Locate the cell with the specified text and output its (x, y) center coordinate. 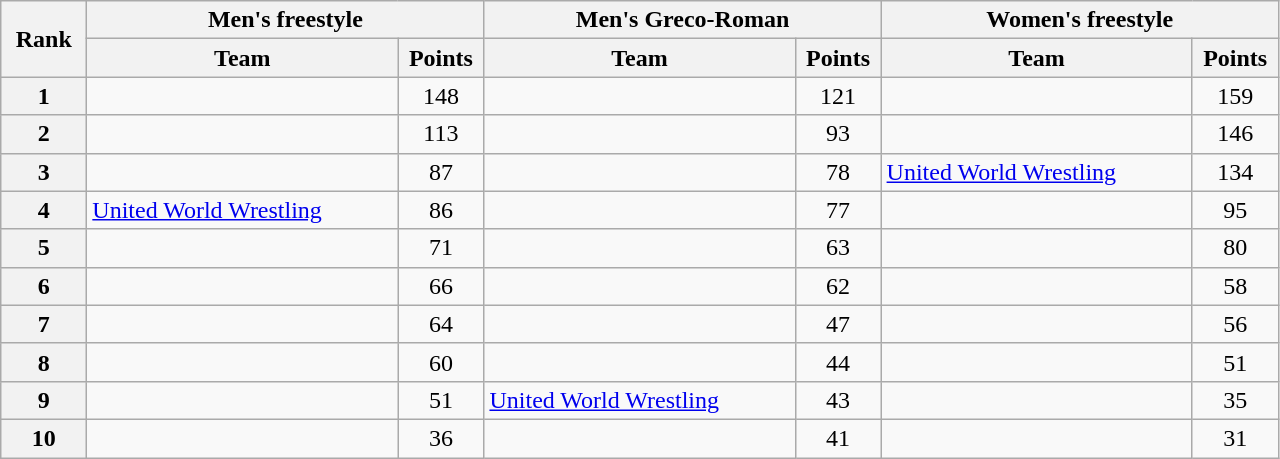
7 (44, 324)
64 (441, 324)
56 (1235, 324)
5 (44, 248)
159 (1235, 96)
35 (1235, 400)
1 (44, 96)
113 (441, 134)
41 (838, 438)
78 (838, 172)
43 (838, 400)
93 (838, 134)
3 (44, 172)
77 (838, 210)
66 (441, 286)
134 (1235, 172)
95 (1235, 210)
Rank (44, 39)
62 (838, 286)
60 (441, 362)
86 (441, 210)
8 (44, 362)
Men's Greco-Roman (682, 20)
Women's freestyle (1080, 20)
87 (441, 172)
146 (1235, 134)
47 (838, 324)
10 (44, 438)
36 (441, 438)
80 (1235, 248)
63 (838, 248)
148 (441, 96)
9 (44, 400)
31 (1235, 438)
121 (838, 96)
44 (838, 362)
6 (44, 286)
71 (441, 248)
58 (1235, 286)
Men's freestyle (286, 20)
4 (44, 210)
2 (44, 134)
